Pinpoint the cell where the given text exists, returning its [x, y] midpoint coordinate. 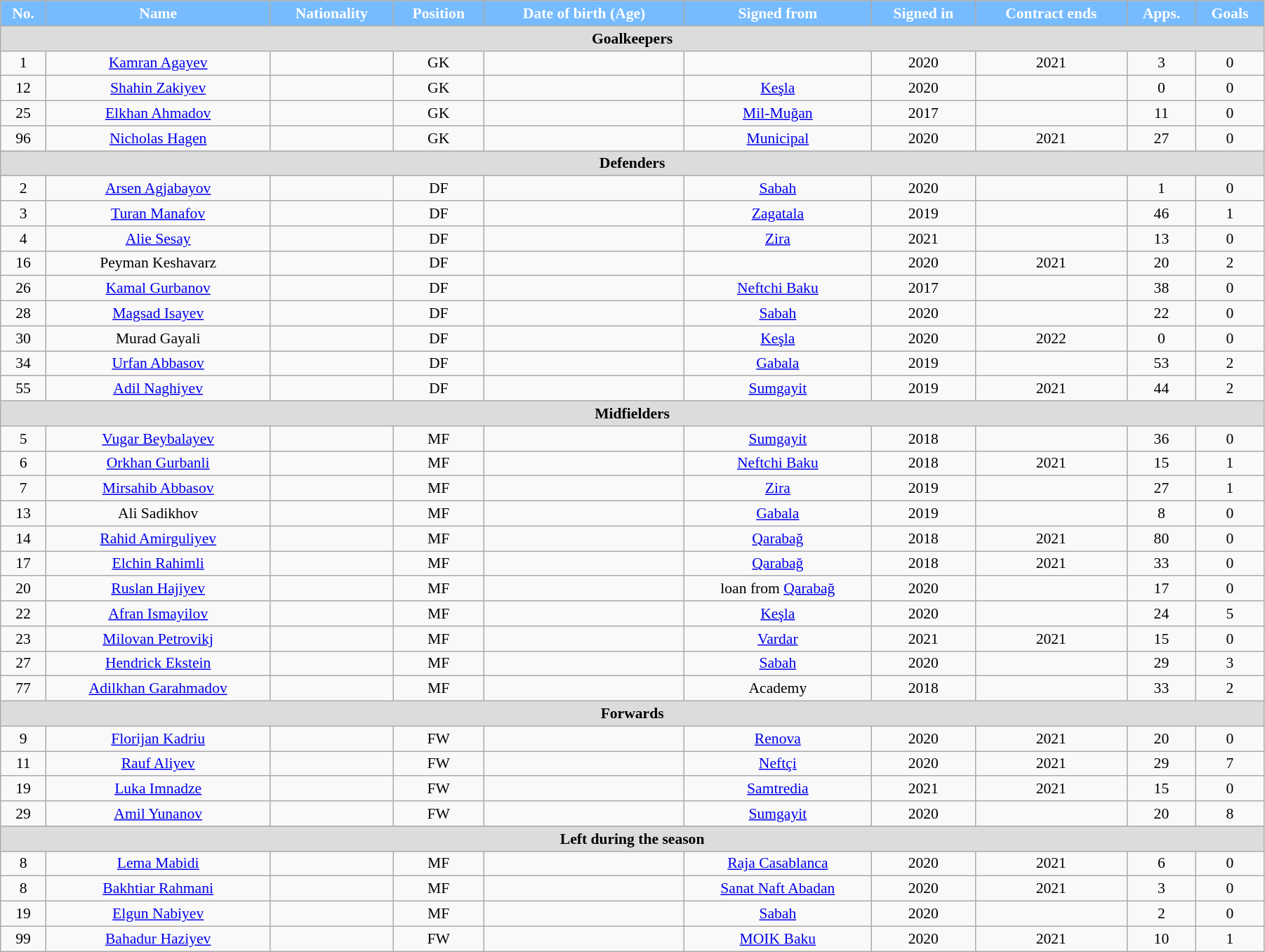
Turan Manafov [158, 213]
Ali Sadikhov [158, 514]
Nicholas Hagen [158, 138]
Forwards [632, 714]
Amil Yunanov [158, 814]
34 [24, 364]
Urfan Abbasov [158, 364]
96 [24, 138]
Adil Naghiyev [158, 389]
9 [24, 739]
55 [24, 389]
46 [1161, 213]
Signed in [923, 13]
Contract ends [1051, 13]
Bakhtiar Rahmani [158, 889]
28 [24, 314]
Luka Imnadze [158, 789]
Kamal Gurbanov [158, 289]
Afran Ismayilov [158, 614]
30 [24, 338]
23 [24, 639]
Samtredia [778, 789]
MOIK Baku [778, 939]
12 [24, 88]
4 [24, 239]
14 [24, 538]
No. [24, 13]
Signed from [778, 13]
Rahid Amirguliyev [158, 538]
Vardar [778, 639]
Bahadur Haziyev [158, 939]
16 [24, 263]
Florijan Kadriu [158, 739]
44 [1161, 389]
Ruslan Hajiyev [158, 589]
Goalkeepers [632, 39]
Orkhan Gurbanli [158, 463]
2022 [1051, 338]
Arsen Agjabayov [158, 189]
Mirsahib Abbasov [158, 489]
Magsad Isayev [158, 314]
Alie Sesay [158, 239]
Sanat Naft Abadan [778, 889]
Neftçi [778, 764]
Mil-Muğan [778, 114]
Left during the season [632, 839]
Position [439, 13]
Renova [778, 739]
Zagatala [778, 213]
Shahin Zakiyev [158, 88]
Name [158, 13]
53 [1161, 364]
Hendrick Ekstein [158, 663]
Goals [1230, 13]
38 [1161, 289]
25 [24, 114]
Milovan Petrovikj [158, 639]
26 [24, 289]
77 [24, 689]
Elchin Rahimli [158, 564]
loan from Qarabağ [778, 589]
Date of birth (Age) [584, 13]
Lema Mabidi [158, 864]
Adilkhan Garahmadov [158, 689]
Kamran Agayev [158, 63]
Defenders [632, 164]
Municipal [778, 138]
Murad Gayali [158, 338]
Elkhan Ahmadov [158, 114]
80 [1161, 538]
Academy [778, 689]
Peyman Keshavarz [158, 263]
Nationality [331, 13]
10 [1161, 939]
99 [24, 939]
Apps. [1161, 13]
24 [1161, 614]
Midfielders [632, 414]
Elgun Nabiyev [158, 914]
Vugar Beybalayev [158, 439]
Rauf Aliyev [158, 764]
36 [1161, 439]
Raja Casablanca [778, 864]
